For the text-containing cell, return its midpoint in [x, y] coordinate format. 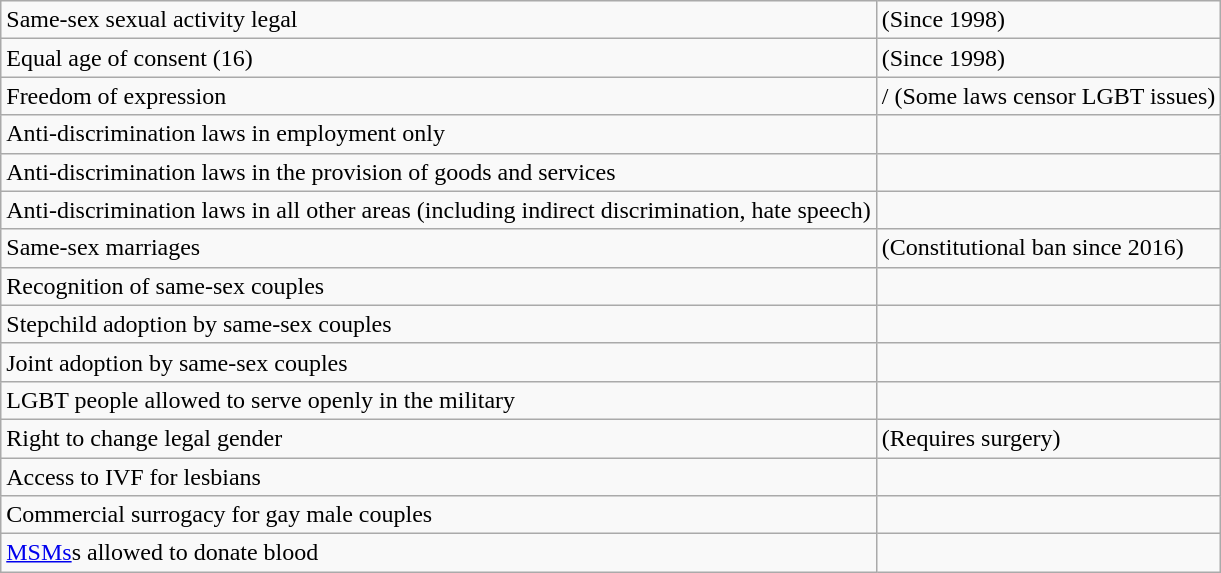
Freedom of expression [438, 96]
Anti-discrimination laws in the provision of goods and services [438, 172]
Stepchild adoption by same-sex couples [438, 324]
Equal age of consent (16) [438, 58]
/ (Some laws censor LGBT issues) [1048, 96]
Recognition of same-sex couples [438, 286]
Right to change legal gender [438, 438]
Anti-discrimination laws in all other areas (including indirect discrimination, hate speech) [438, 210]
(Constitutional ban since 2016) [1048, 248]
Commercial surrogacy for gay male couples [438, 515]
Same-sex marriages [438, 248]
Joint adoption by same-sex couples [438, 362]
Same-sex sexual activity legal [438, 20]
Access to IVF for lesbians [438, 477]
MSMss allowed to donate blood [438, 553]
LGBT people allowed to serve openly in the military [438, 400]
(Requires surgery) [1048, 438]
Anti-discrimination laws in employment only [438, 134]
